Return the [x, y] coordinate for the center point of the cell that contains the specified text.  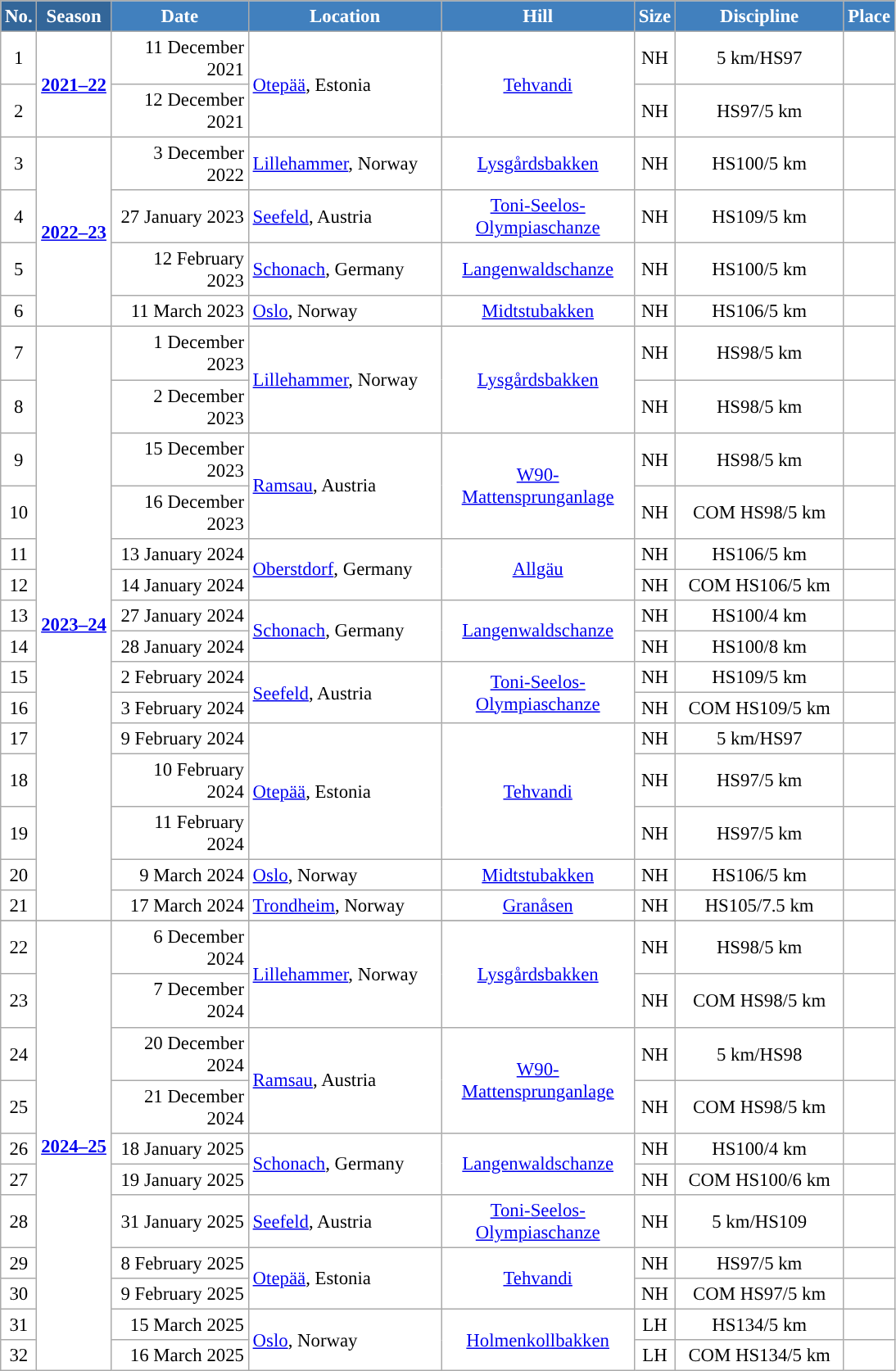
12 December 2021 [179, 111]
Hill [538, 16]
3 December 2022 [179, 164]
8 February 2025 [179, 1263]
3 February 2024 [179, 708]
Date [179, 16]
16 March 2025 [179, 1355]
11 December 2021 [179, 59]
28 [19, 1222]
23 [19, 1001]
14 January 2024 [179, 585]
15 December 2023 [179, 459]
15 [19, 677]
COM HS109/5 km [759, 708]
17 [19, 739]
7 [19, 354]
2 December 2023 [179, 406]
16 December 2023 [179, 513]
Oberstdorf, Germany [345, 568]
21 December 2024 [179, 1107]
5 [19, 270]
25 [19, 1107]
31 [19, 1324]
HS100/8 km [759, 646]
10 February 2024 [179, 781]
17 March 2024 [179, 906]
6 [19, 312]
Granåsen [538, 906]
9 [19, 459]
18 January 2025 [179, 1148]
2021–22 [74, 85]
5 km/HS109 [759, 1222]
31 January 2025 [179, 1222]
9 February 2024 [179, 739]
4 [19, 216]
13 January 2024 [179, 554]
21 [19, 906]
5 km/HS98 [759, 1053]
14 [19, 646]
20 [19, 876]
COM HS97/5 km [759, 1294]
11 February 2024 [179, 834]
HS105/7.5 km [759, 906]
11 [19, 554]
Location [345, 16]
No. [19, 16]
6 December 2024 [179, 948]
15 March 2025 [179, 1324]
20 December 2024 [179, 1053]
Trondheim, Norway [345, 906]
COM HS100/6 km [759, 1179]
27 January 2023 [179, 216]
9 February 2025 [179, 1294]
26 [19, 1148]
2 February 2024 [179, 677]
12 [19, 585]
19 January 2025 [179, 1179]
3 [19, 164]
2023–24 [74, 624]
13 [19, 616]
11 March 2023 [179, 312]
Discipline [759, 16]
19 [19, 834]
COM HS134/5 km [759, 1355]
Allgäu [538, 568]
30 [19, 1294]
16 [19, 708]
32 [19, 1355]
1 December 2023 [179, 354]
27 [19, 1179]
HS134/5 km [759, 1324]
29 [19, 1263]
2024–25 [74, 1147]
7 December 2024 [179, 1001]
28 January 2024 [179, 646]
1 [19, 59]
2022–23 [74, 233]
Place [869, 16]
COM HS106/5 km [759, 585]
27 January 2024 [179, 616]
12 February 2023 [179, 270]
18 [19, 781]
Season [74, 16]
9 March 2024 [179, 876]
Size [654, 16]
22 [19, 948]
10 [19, 513]
2 [19, 111]
24 [19, 1053]
Holmenkollbakken [538, 1340]
8 [19, 406]
